Return (x, y) of the center of cell containing provided text 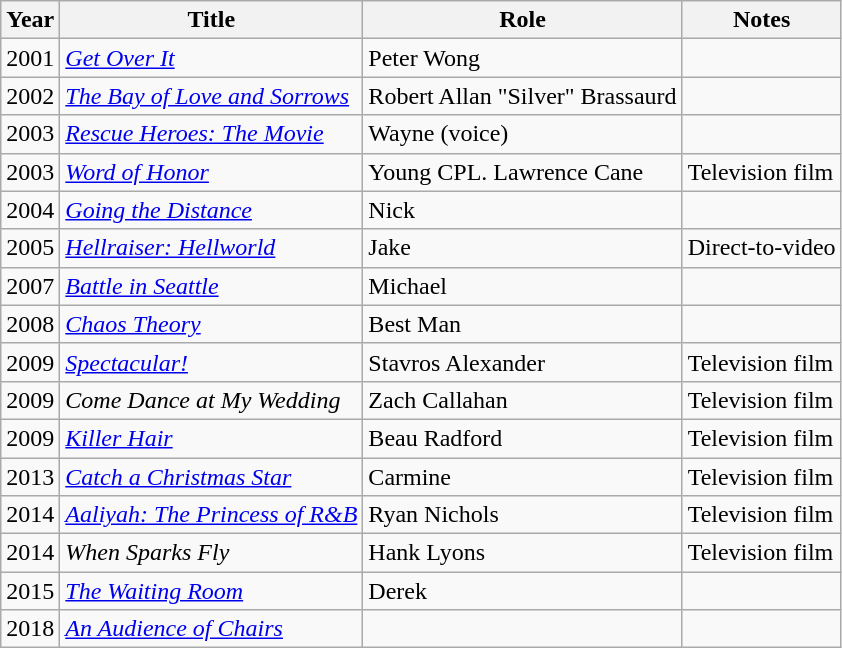
Get Over It (212, 58)
Killer Hair (212, 438)
Hank Lyons (522, 553)
Going the Distance (212, 210)
Derek (522, 591)
Robert Allan "Silver" Brassaurd (522, 96)
2002 (30, 96)
Young CPL. Lawrence Cane (522, 172)
2018 (30, 629)
Hellraiser: Hellworld (212, 248)
Year (30, 20)
The Waiting Room (212, 591)
Jake (522, 248)
The Bay of Love and Sorrows (212, 96)
2004 (30, 210)
Battle in Seattle (212, 286)
Nick (522, 210)
2008 (30, 324)
2005 (30, 248)
Carmine (522, 477)
Stavros Alexander (522, 362)
2013 (30, 477)
Chaos Theory (212, 324)
Peter Wong (522, 58)
An Audience of Chairs (212, 629)
Beau Radford (522, 438)
Ryan Nichols (522, 515)
When Sparks Fly (212, 553)
Best Man (522, 324)
Direct-to-video (762, 248)
Word of Honor (212, 172)
Role (522, 20)
Zach Callahan (522, 400)
Rescue Heroes: The Movie (212, 134)
Title (212, 20)
Notes (762, 20)
Wayne (voice) (522, 134)
Come Dance at My Wedding (212, 400)
Aaliyah: The Princess of R&B (212, 515)
2007 (30, 286)
Michael (522, 286)
2015 (30, 591)
Spectacular! (212, 362)
2001 (30, 58)
Catch a Christmas Star (212, 477)
